Output the [x, y] coordinate of the center of the cell containing the given text.  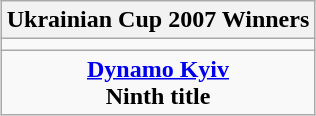
Dynamo KyivNinth title [158, 82]
Ukrainian Cup 2007 Winners [158, 20]
